Pinpoint the cell where the given text exists, returning its (X, Y) midpoint coordinate. 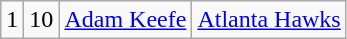
10 (42, 20)
Atlanta Hawks (269, 20)
1 (12, 20)
Adam Keefe (126, 20)
